Extract the (X, Y) coordinate from the center of the cell holding the provided text.  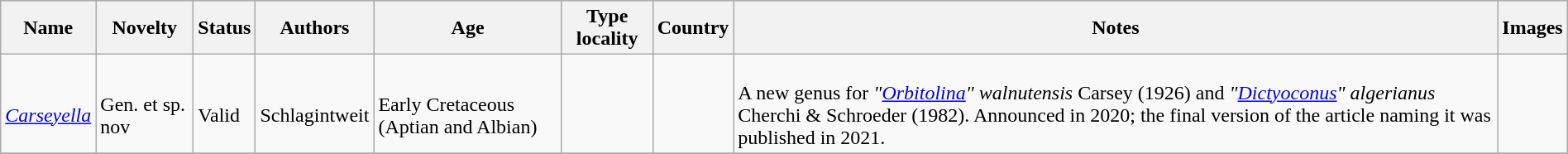
Early Cretaceous (Aptian and Albian) (468, 104)
Images (1532, 28)
Notes (1116, 28)
Schlagintweit (314, 104)
Name (48, 28)
Age (468, 28)
Type locality (607, 28)
Carseyella (48, 104)
Gen. et sp. nov (145, 104)
Novelty (145, 28)
Valid (225, 104)
Country (693, 28)
Authors (314, 28)
Status (225, 28)
